Locate the cell with the specified text and output its [X, Y] center coordinate. 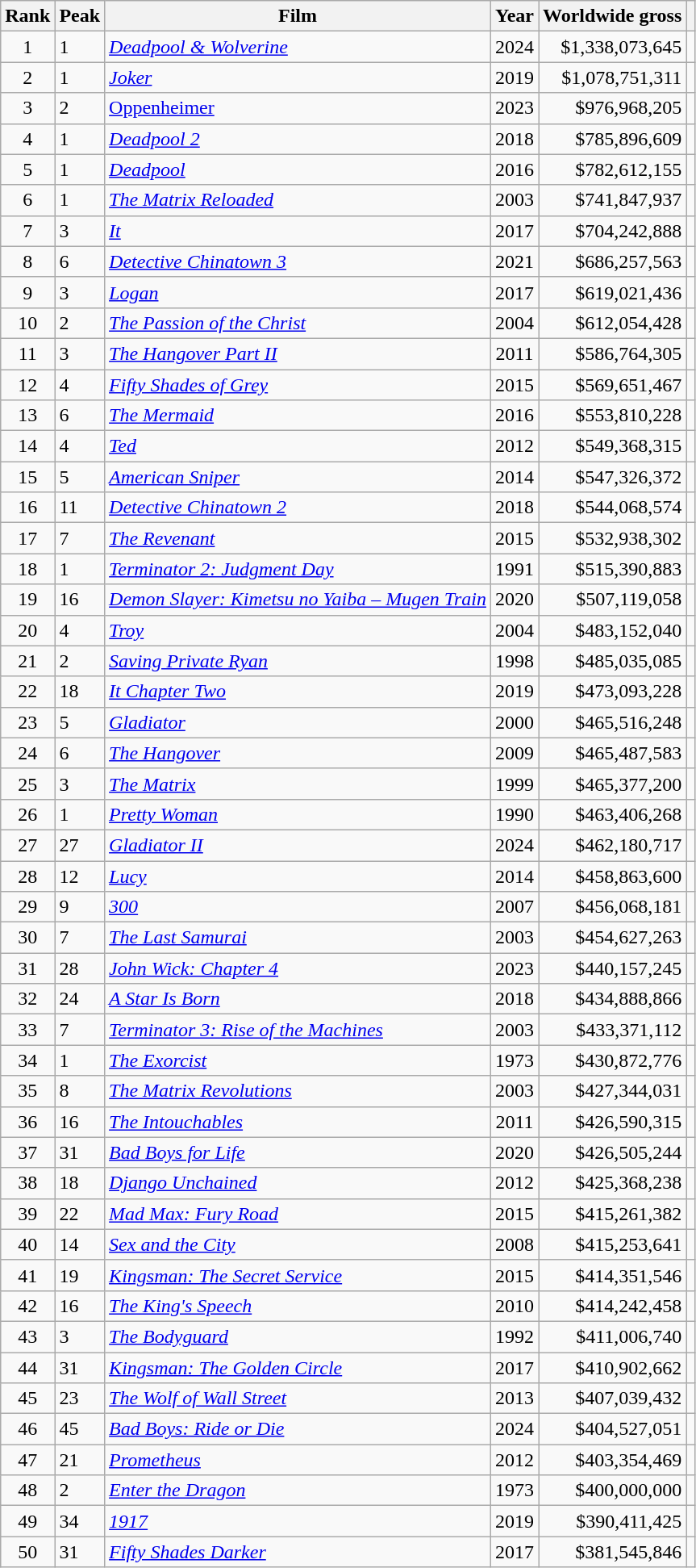
$440,157,245 [613, 968]
Enter the Dragon [298, 1491]
17 [27, 538]
$704,242,888 [613, 231]
The Exorcist [298, 1060]
$433,371,112 [613, 1030]
$404,527,051 [613, 1429]
35 [27, 1091]
1992 [515, 1336]
$507,119,058 [613, 600]
$976,968,205 [613, 108]
50 [27, 1552]
37 [27, 1152]
$410,902,662 [613, 1368]
John Wick: Chapter 4 [298, 968]
Demon Slayer: Kimetsu no Yaiba – Mugen Train [298, 600]
43 [27, 1336]
$415,253,641 [613, 1244]
1998 [515, 661]
46 [27, 1429]
$415,261,382 [613, 1214]
$785,896,609 [613, 139]
Troy [298, 630]
American Sniper [298, 477]
47 [27, 1460]
$612,054,428 [613, 323]
Gladiator [298, 722]
$1,338,073,645 [613, 47]
15 [27, 477]
Peak [80, 16]
38 [27, 1183]
$381,545,846 [613, 1552]
$1,078,751,311 [613, 77]
$547,326,372 [613, 477]
$414,242,458 [613, 1306]
$485,035,085 [613, 661]
42 [27, 1306]
$411,006,740 [613, 1336]
Lucy [298, 876]
The Revenant [298, 538]
The Wolf of Wall Street [298, 1399]
Kingsman: The Golden Circle [298, 1368]
2007 [515, 907]
Terminator 3: Rise of the Machines [298, 1030]
Saving Private Ryan [298, 661]
36 [27, 1122]
Django Unchained [298, 1183]
$458,863,600 [613, 876]
2021 [515, 261]
$463,406,268 [613, 814]
29 [27, 907]
40 [27, 1244]
The Bodyguard [298, 1336]
$425,368,238 [613, 1183]
$426,505,244 [613, 1152]
$390,411,425 [613, 1521]
Joker [298, 77]
49 [27, 1521]
Bad Boys for Life [298, 1152]
$465,377,200 [613, 784]
1999 [515, 784]
$569,651,467 [613, 385]
30 [27, 938]
Logan [298, 292]
Deadpool & Wolverine [298, 47]
Year [515, 16]
$586,764,305 [613, 353]
Mad Max: Fury Road [298, 1214]
300 [298, 907]
The Mermaid [298, 416]
$400,000,000 [613, 1491]
Ted [298, 446]
$483,152,040 [613, 630]
48 [27, 1491]
The Hangover Part II [298, 353]
$426,590,315 [613, 1122]
$465,516,248 [613, 722]
Fifty Shades of Grey [298, 385]
$462,180,717 [613, 845]
Oppenheimer [298, 108]
$686,257,563 [613, 261]
Film [298, 16]
$741,847,937 [613, 200]
$403,354,469 [613, 1460]
Deadpool 2 [298, 139]
$454,627,263 [613, 938]
44 [27, 1368]
$434,888,866 [613, 999]
Fifty Shades Darker [298, 1552]
2008 [515, 1244]
39 [27, 1214]
10 [27, 323]
2013 [515, 1399]
$532,938,302 [613, 538]
$456,068,181 [613, 907]
41 [27, 1275]
It Chapter Two [298, 692]
Detective Chinatown 2 [298, 508]
2010 [515, 1306]
The Matrix Reloaded [298, 200]
$544,068,574 [613, 508]
1917 [298, 1521]
25 [27, 784]
Deadpool [298, 169]
The Last Samurai [298, 938]
The King's Speech [298, 1306]
33 [27, 1030]
Rank [27, 16]
The Matrix [298, 784]
$782,612,155 [613, 169]
$430,872,776 [613, 1060]
Terminator 2: Judgment Day [298, 569]
32 [27, 999]
The Hangover [298, 753]
Bad Boys: Ride or Die [298, 1429]
13 [27, 416]
Detective Chinatown 3 [298, 261]
Sex and the City [298, 1244]
Kingsman: The Secret Service [298, 1275]
$549,368,315 [613, 446]
Prometheus [298, 1460]
26 [27, 814]
The Intouchables [298, 1122]
$553,810,228 [613, 416]
The Matrix Revolutions [298, 1091]
A Star Is Born [298, 999]
$473,093,228 [613, 692]
Pretty Woman [298, 814]
$414,351,546 [613, 1275]
The Passion of the Christ [298, 323]
$465,487,583 [613, 753]
$407,039,432 [613, 1399]
2009 [515, 753]
Gladiator II [298, 845]
$619,021,436 [613, 292]
20 [27, 630]
1990 [515, 814]
Worldwide gross [613, 16]
1991 [515, 569]
2000 [515, 722]
It [298, 231]
$427,344,031 [613, 1091]
$515,390,883 [613, 569]
